Output the [x, y] coordinate of the center of the cell containing the given text.  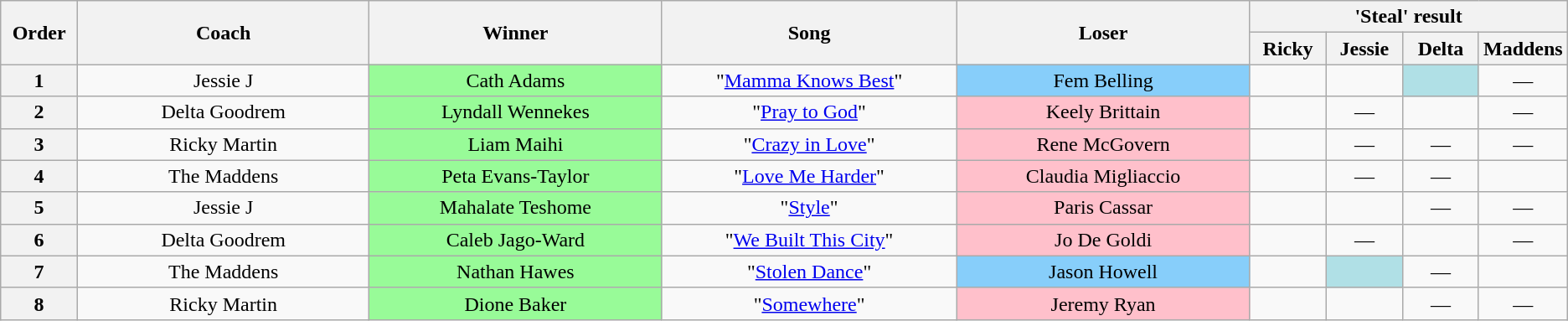
Jessie [1364, 49]
"Pray to God" [809, 112]
Cath Adams [516, 80]
Keely Brittain [1103, 112]
Peta Evans-Taylor [516, 176]
"Crazy in Love" [809, 144]
Jason Howell [1103, 272]
"Style" [809, 208]
"We Built This City" [809, 240]
Jo De Goldi [1103, 240]
Coach [224, 33]
Claudia Migliaccio [1103, 176]
Winner [516, 33]
Dione Baker [516, 303]
Liam Maihi [516, 144]
"Mamma Knows Best" [809, 80]
3 [39, 144]
Mahalate Teshome [516, 208]
4 [39, 176]
Maddens [1523, 49]
Lyndall Wennekes [516, 112]
Nathan Hawes [516, 272]
Paris Cassar [1103, 208]
Fem Belling [1103, 80]
5 [39, 208]
Order [39, 33]
7 [39, 272]
Delta [1441, 49]
Song [809, 33]
"Love Me Harder" [809, 176]
Ricky [1288, 49]
1 [39, 80]
'Steal' result [1409, 17]
8 [39, 303]
"Stolen Dance" [809, 272]
6 [39, 240]
Rene McGovern [1103, 144]
2 [39, 112]
Jeremy Ryan [1103, 303]
Caleb Jago-Ward [516, 240]
"Somewhere" [809, 303]
Loser [1103, 33]
